Locate the cell with the specified text and output its [x, y] center coordinate. 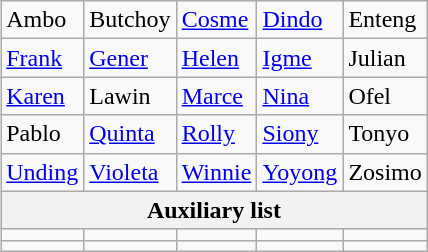
Cosme [216, 20]
Yoyong [300, 172]
Igme [300, 58]
Dindo [300, 20]
Unding [42, 172]
Lawin [130, 96]
Siony [300, 134]
Rolly [216, 134]
Enteng [385, 20]
Auxiliary list [214, 210]
Pablo [42, 134]
Nina [300, 96]
Winnie [216, 172]
Ambo [42, 20]
Zosimo [385, 172]
Frank [42, 58]
Marce [216, 96]
Quinta [130, 134]
Butchoy [130, 20]
Violeta [130, 172]
Karen [42, 96]
Tonyo [385, 134]
Julian [385, 58]
Ofel [385, 96]
Gener [130, 58]
Helen [216, 58]
